Identify which cell holds the provided text, then report its (X, Y) central coordinate. 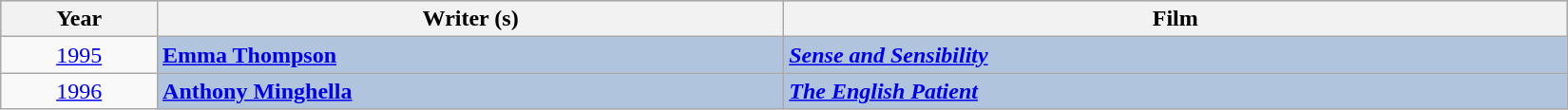
Anthony Minghella (471, 91)
Year (80, 19)
Emma Thompson (471, 55)
Film (1176, 19)
1995 (80, 55)
1996 (80, 91)
Writer (s) (471, 19)
The English Patient (1176, 91)
Sense and Sensibility (1176, 55)
